Identify which cell holds the provided text, then report its [X, Y] central coordinate. 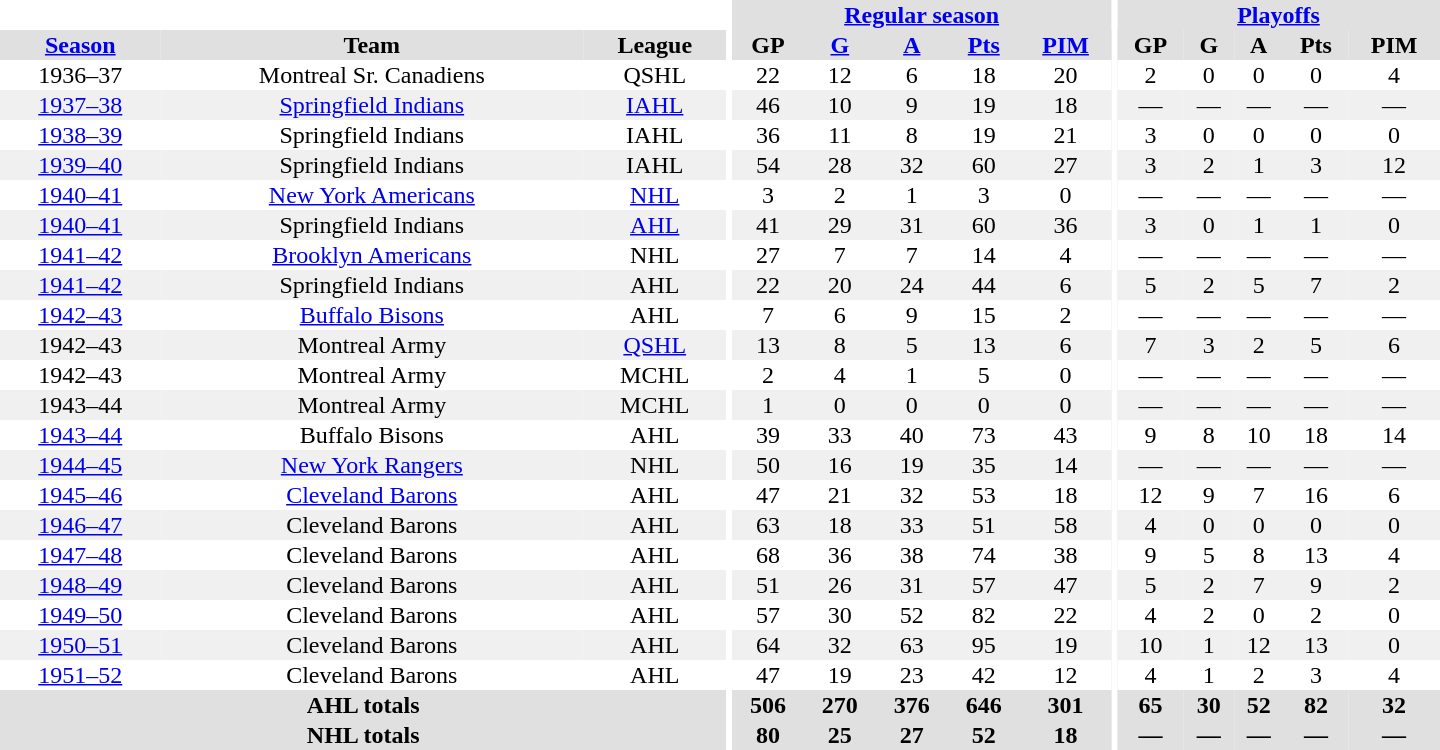
Playoffs [1278, 15]
40 [912, 435]
1939–40 [80, 165]
1938–39 [80, 135]
35 [984, 465]
46 [768, 105]
28 [840, 165]
Team [372, 45]
Brooklyn Americans [372, 255]
League [654, 45]
29 [840, 225]
15 [984, 315]
64 [768, 645]
NHL totals [363, 735]
Regular season [922, 15]
301 [1066, 705]
270 [840, 705]
50 [768, 465]
24 [912, 285]
42 [984, 675]
1945–46 [80, 495]
646 [984, 705]
65 [1150, 705]
1948–49 [80, 585]
11 [840, 135]
1949–50 [80, 615]
53 [984, 495]
1937–38 [80, 105]
AHL totals [363, 705]
80 [768, 735]
376 [912, 705]
Season [80, 45]
44 [984, 285]
41 [768, 225]
New York Rangers [372, 465]
25 [840, 735]
1947–48 [80, 555]
1944–45 [80, 465]
Montreal Sr. Canadiens [372, 75]
54 [768, 165]
73 [984, 435]
1950–51 [80, 645]
New York Americans [372, 195]
23 [912, 675]
68 [768, 555]
1936–37 [80, 75]
1951–52 [80, 675]
58 [1066, 525]
1946–47 [80, 525]
506 [768, 705]
95 [984, 645]
26 [840, 585]
74 [984, 555]
43 [1066, 435]
39 [768, 435]
